Detect which cell encompasses the target text, then output its [X, Y] center coordinate. 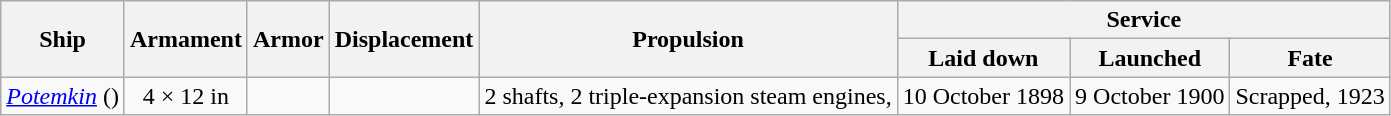
Armor [288, 39]
Displacement [404, 39]
Laid down [983, 58]
4 × 12 in [186, 96]
Potemkin () [63, 96]
Fate [1310, 58]
Launched [1150, 58]
Armament [186, 39]
9 October 1900 [1150, 96]
Ship [63, 39]
Propulsion [688, 39]
Scrapped, 1923 [1310, 96]
Service [1144, 20]
10 October 1898 [983, 96]
2 shafts, 2 triple-expansion steam engines, [688, 96]
